Return [X, Y] of the center of cell containing provided text 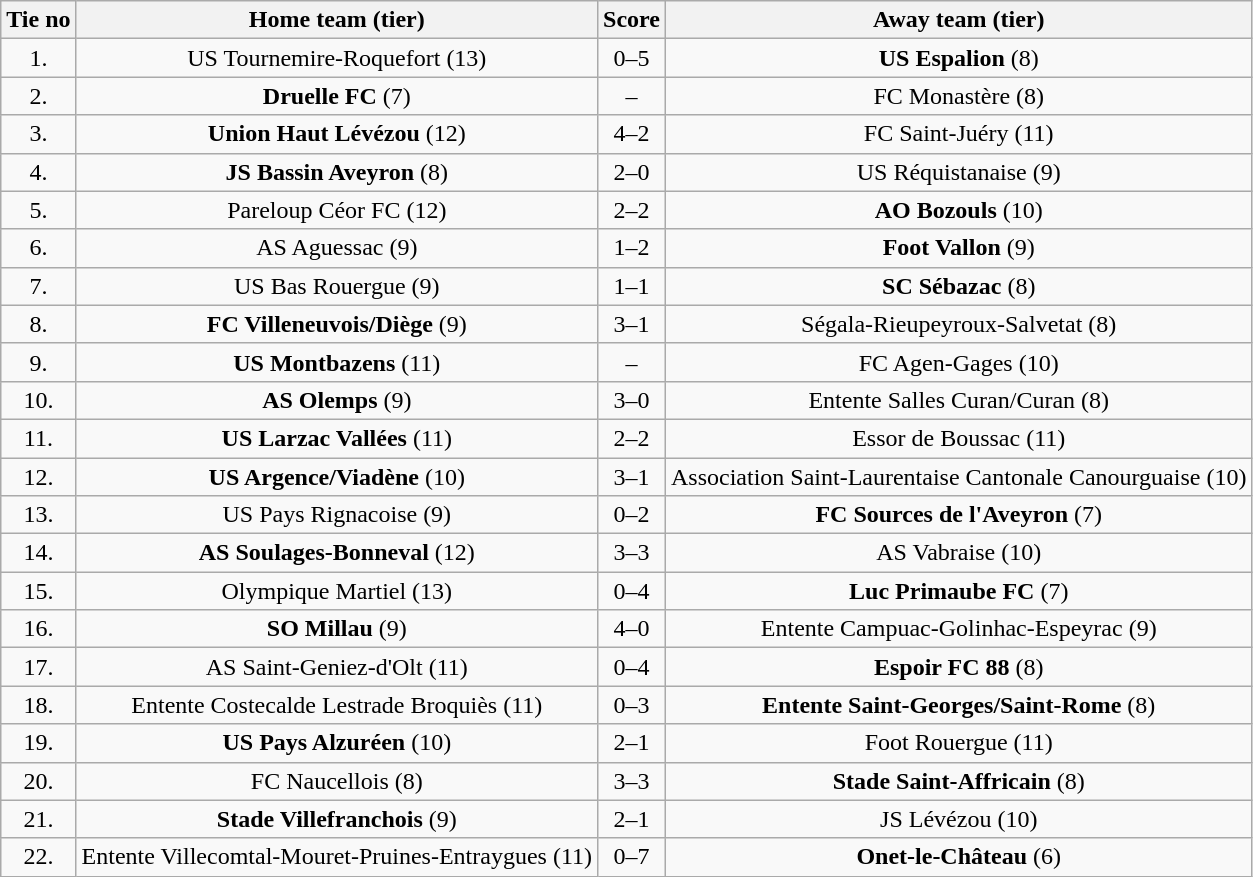
FC Sources de l'Aveyron (7) [958, 515]
Entente Costecalde Lestrade Broquiès (11) [336, 705]
0–7 [632, 857]
AO Bozouls (10) [958, 210]
Association Saint-Laurentaise Cantonale Canourguaise (10) [958, 477]
2. [38, 96]
4–2 [632, 134]
US Espalion (8) [958, 58]
FC Naucellois (8) [336, 781]
AS Vabraise (10) [958, 553]
3–0 [632, 400]
US Argence/Viadène (10) [336, 477]
Score [632, 20]
FC Saint-Juéry (11) [958, 134]
Union Haut Lévézou (12) [336, 134]
US Bas Rouergue (9) [336, 286]
FC Monastère (8) [958, 96]
US Pays Rignacoise (9) [336, 515]
Entente Salles Curan/Curan (8) [958, 400]
JS Bassin Aveyron (8) [336, 172]
22. [38, 857]
FC Villeneuvois/Diège (9) [336, 324]
Onet-le-Château (6) [958, 857]
Entente Saint-Georges/Saint-Rome (8) [958, 705]
SC Sébazac (8) [958, 286]
Entente Villecomtal-Mouret-Pruines-Entraygues (11) [336, 857]
3. [38, 134]
Druelle FC (7) [336, 96]
12. [38, 477]
AS Saint-Geniez-d'Olt (11) [336, 667]
SO Millau (9) [336, 629]
10. [38, 400]
14. [38, 553]
7. [38, 286]
4. [38, 172]
JS Lévézou (10) [958, 819]
5. [38, 210]
18. [38, 705]
1–2 [632, 248]
Entente Campuac-Golinhac-Espeyrac (9) [958, 629]
US Pays Alzuréen (10) [336, 743]
6. [38, 248]
Away team (tier) [958, 20]
Foot Vallon (9) [958, 248]
US Réquistanaise (9) [958, 172]
AS Olemps (9) [336, 400]
0–3 [632, 705]
9. [38, 362]
Ségala-Rieupeyroux-Salvetat (8) [958, 324]
8. [38, 324]
AS Soulages-Bonneval (12) [336, 553]
Stade Saint-Affricain (8) [958, 781]
Stade Villefranchois (9) [336, 819]
US Montbazens (11) [336, 362]
0–2 [632, 515]
17. [38, 667]
1. [38, 58]
Tie no [38, 20]
1–1 [632, 286]
4–0 [632, 629]
21. [38, 819]
0–5 [632, 58]
20. [38, 781]
Foot Rouergue (11) [958, 743]
13. [38, 515]
Luc Primaube FC (7) [958, 591]
19. [38, 743]
15. [38, 591]
11. [38, 438]
Essor de Boussac (11) [958, 438]
Home team (tier) [336, 20]
16. [38, 629]
2–0 [632, 172]
US Tournemire-Roquefort (13) [336, 58]
AS Aguessac (9) [336, 248]
US Larzac Vallées (11) [336, 438]
Olympique Martiel (13) [336, 591]
FC Agen-Gages (10) [958, 362]
Pareloup Céor FC (12) [336, 210]
Espoir FC 88 (8) [958, 667]
